Output the [X, Y] coordinate of the center of the cell containing the given text.  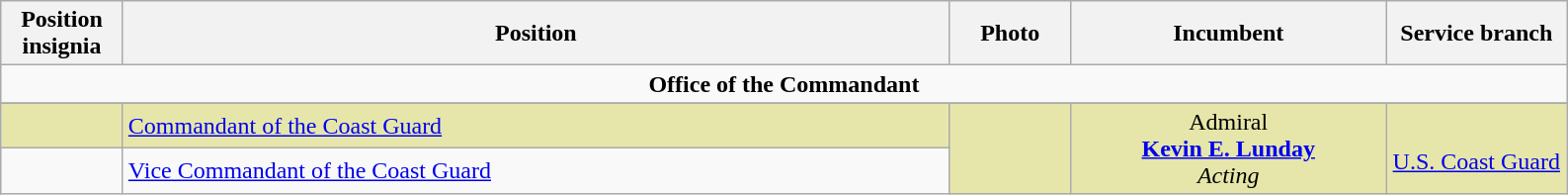
Vice Commandant of the Coast Guard [536, 171]
AdmiralKevin E. LundayActing [1229, 148]
Position [536, 34]
U.S. Coast Guard [1476, 148]
Incumbent [1229, 34]
Service branch [1476, 34]
Photo [1010, 34]
Position insignia [62, 34]
Office of the Commandant [784, 84]
Commandant of the Coast Guard [536, 126]
